Determine the (X, Y) coordinate at the center of the cell enclosing the given text.  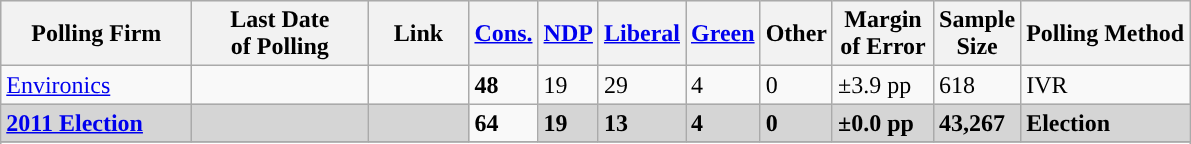
48 (504, 85)
SampleSize (978, 34)
Last Dateof Polling (280, 34)
Marginof Error (882, 34)
Election (1106, 123)
IVR (1106, 85)
2011 Election (96, 123)
618 (978, 85)
Polling Firm (96, 34)
43,267 (978, 123)
NDP (568, 34)
±3.9 pp (882, 85)
Environics (96, 85)
Green (724, 34)
64 (504, 123)
Cons. (504, 34)
Link (418, 34)
±0.0 pp (882, 123)
13 (642, 123)
Other (796, 34)
Liberal (642, 34)
29 (642, 85)
Polling Method (1106, 34)
